From the cell containing the given text, extract its center point as [X, Y] coordinate. 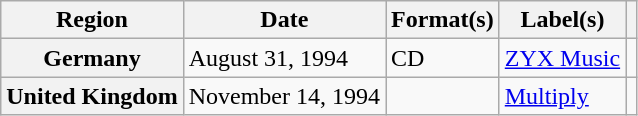
United Kingdom [92, 96]
Format(s) [443, 20]
Date [284, 20]
Germany [92, 58]
August 31, 1994 [284, 58]
Region [92, 20]
Label(s) [562, 20]
ZYX Music [562, 58]
CD [443, 58]
November 14, 1994 [284, 96]
Multiply [562, 96]
